Find where the given text appears and provide that cell's center as [X, Y] coordinate. 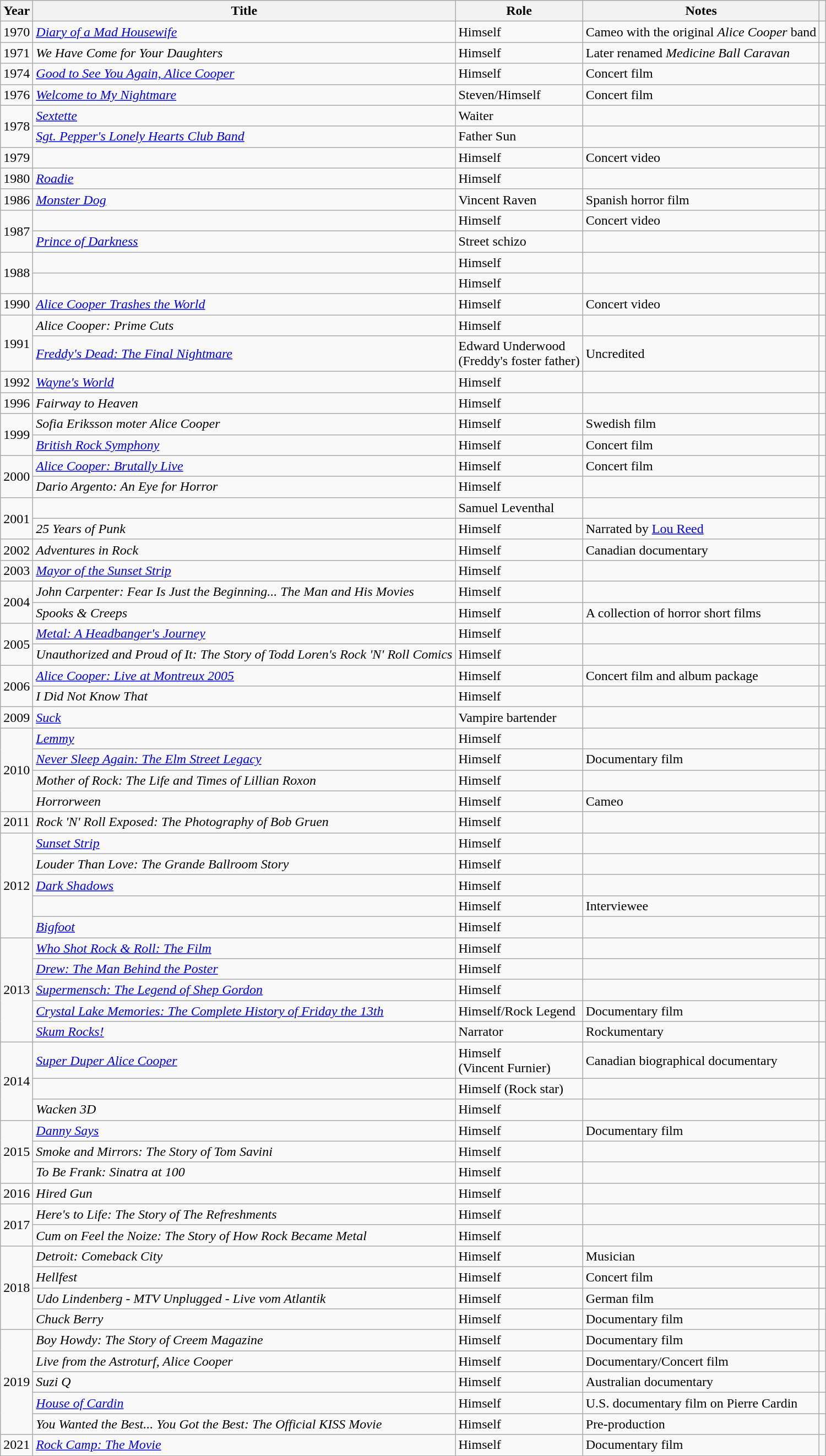
Pre-production [701, 1424]
Uncredited [701, 354]
Narrator [519, 1032]
To Be Frank: Sinatra at 100 [244, 1172]
Edward Underwood(Freddy's foster father) [519, 354]
Notes [701, 11]
2014 [17, 1082]
German film [701, 1298]
Title [244, 11]
Steven/Himself [519, 95]
I Did Not Know That [244, 697]
Musician [701, 1256]
Good to See You Again, Alice Cooper [244, 74]
1986 [17, 199]
Himself (Rock star) [519, 1089]
Chuck Berry [244, 1319]
Alice Cooper: Prime Cuts [244, 325]
Adventures in Rock [244, 550]
1999 [17, 434]
Interviewee [701, 906]
Street schizo [519, 241]
Roadie [244, 178]
Hellfest [244, 1277]
Here's to Life: The Story of The Refreshments [244, 1214]
2000 [17, 476]
Australian documentary [701, 1382]
1978 [17, 126]
We Have Come for Your Daughters [244, 53]
A collection of horror short films [701, 613]
Suck [244, 718]
Bigfoot [244, 927]
Suzi Q [244, 1382]
Lemmy [244, 738]
Supermensch: The Legend of Shep Gordon [244, 990]
U.S. documentary film on Pierre Cardin [701, 1403]
2013 [17, 990]
25 Years of Punk [244, 529]
Vincent Raven [519, 199]
Horrorween [244, 801]
Super Duper Alice Cooper [244, 1061]
2011 [17, 822]
Alice Cooper Trashes the World [244, 305]
Documentary/Concert film [701, 1361]
Skum Rocks! [244, 1032]
1987 [17, 231]
Wayne's World [244, 382]
Danny Says [244, 1131]
Prince of Darkness [244, 241]
Who Shot Rock & Roll: The Film [244, 948]
Spooks & Creeps [244, 613]
2004 [17, 602]
Concert film and album package [701, 676]
Dario Argento: An Eye for Horror [244, 487]
Alice Cooper: Brutally Live [244, 466]
Wacken 3D [244, 1110]
Himself/Rock Legend [519, 1011]
Boy Howdy: The Story of Creem Magazine [244, 1340]
1988 [17, 273]
Smoke and Mirrors: The Story of Tom Savini [244, 1151]
Narrated by Lou Reed [701, 529]
Never Sleep Again: The Elm Street Legacy [244, 759]
2016 [17, 1193]
Sunset Strip [244, 843]
Father Sun [519, 137]
1980 [17, 178]
Spanish horror film [701, 199]
2017 [17, 1225]
2018 [17, 1287]
Dark Shadows [244, 885]
Himself(Vincent Furnier) [519, 1061]
John Carpenter: Fear Is Just the Beginning... The Man and His Movies [244, 591]
1990 [17, 305]
1991 [17, 344]
Mayor of the Sunset Strip [244, 571]
Later renamed Medicine Ball Caravan [701, 53]
2003 [17, 571]
Swedish film [701, 424]
Waiter [519, 116]
Unauthorized and Proud of It: The Story of Todd Loren's Rock 'N' Roll Comics [244, 655]
Freddy's Dead: The Final Nightmare [244, 354]
2009 [17, 718]
Cum on Feel the Noize: The Story of How Rock Became Metal [244, 1235]
Role [519, 11]
1996 [17, 403]
Rock 'N' Roll Exposed: The Photography of Bob Gruen [244, 822]
Samuel Leventhal [519, 508]
Mother of Rock: The Life and Times of Lillian Roxon [244, 780]
Drew: The Man Behind the Poster [244, 969]
Sgt. Pepper's Lonely Hearts Club Band [244, 137]
2001 [17, 518]
1976 [17, 95]
1992 [17, 382]
Monster Dog [244, 199]
1974 [17, 74]
Crystal Lake Memories: The Complete History of Friday the 13th [244, 1011]
Cameo with the original Alice Cooper band [701, 32]
Detroit: Comeback City [244, 1256]
2019 [17, 1382]
Udo Lindenberg - MTV Unplugged - Live vom Atlantik [244, 1298]
2010 [17, 770]
Year [17, 11]
Rockumentary [701, 1032]
2015 [17, 1151]
2021 [17, 1445]
Alice Cooper: Live at Montreux 2005 [244, 676]
House of Cardin [244, 1403]
Canadian documentary [701, 550]
1970 [17, 32]
Welcome to My Nightmare [244, 95]
You Wanted the Best... You Got the Best: The Official KISS Movie [244, 1424]
Fairway to Heaven [244, 403]
Canadian biographical documentary [701, 1061]
2006 [17, 686]
Diary of a Mad Housewife [244, 32]
2005 [17, 644]
Louder Than Love: The Grande Ballroom Story [244, 864]
Live from the Astroturf, Alice Cooper [244, 1361]
Sofia Eriksson moter Alice Cooper [244, 424]
British Rock Symphony [244, 445]
2002 [17, 550]
1979 [17, 157]
1971 [17, 53]
Cameo [701, 801]
Vampire bartender [519, 718]
Hired Gun [244, 1193]
Rock Camp: The Movie [244, 1445]
2012 [17, 885]
Sextette [244, 116]
Metal: A Headbanger's Journey [244, 634]
